Provide the [x, y] coordinate of the cell's center where the given text is located.  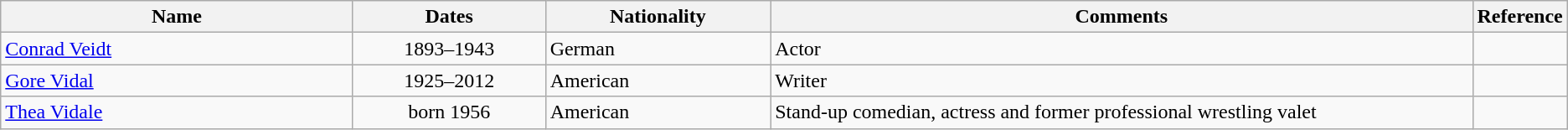
Conrad Veidt [177, 49]
Nationality [658, 17]
Reference [1519, 17]
Stand-up comedian, actress and former professional wrestling valet [1122, 112]
1925–2012 [449, 81]
German [658, 49]
Name [177, 17]
Gore Vidal [177, 81]
Thea Vidale [177, 112]
Writer [1122, 81]
Actor [1122, 49]
1893–1943 [449, 49]
Dates [449, 17]
born 1956 [449, 112]
Comments [1122, 17]
